Extract the (X, Y) coordinate from the center of the cell holding the provided text.  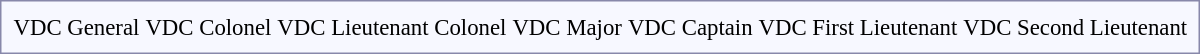
VDC First Lieutenant (858, 27)
VDC Captain (690, 27)
VDC Colonel (208, 27)
VDC General (76, 27)
VDC Lieutenant Colonel (392, 27)
VDC Major (567, 27)
VDC Second Lieutenant (1076, 27)
